Return the (x, y) coordinate for the center point of the cell that contains the specified text.  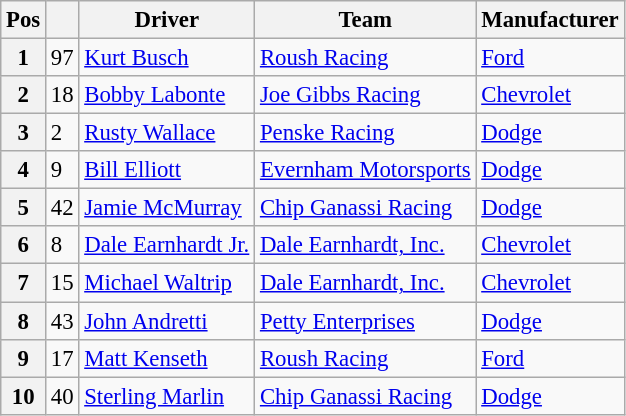
5 (24, 208)
John Andretti (167, 321)
Team (366, 20)
Pos (24, 20)
Sterling Marlin (167, 396)
Jamie McMurray (167, 208)
Driver (167, 20)
10 (24, 396)
Bobby Labonte (167, 95)
Bill Elliott (167, 170)
Dale Earnhardt Jr. (167, 245)
Rusty Wallace (167, 133)
Manufacturer (550, 20)
6 (24, 245)
Penske Racing (366, 133)
3 (24, 133)
1 (24, 58)
7 (24, 283)
17 (62, 358)
15 (62, 283)
Kurt Busch (167, 58)
Petty Enterprises (366, 321)
43 (62, 321)
4 (24, 170)
42 (62, 208)
18 (62, 95)
Evernham Motorsports (366, 170)
40 (62, 396)
97 (62, 58)
Joe Gibbs Racing (366, 95)
Matt Kenseth (167, 358)
Michael Waltrip (167, 283)
